From the cell containing the given text, extract its center point as (X, Y) coordinate. 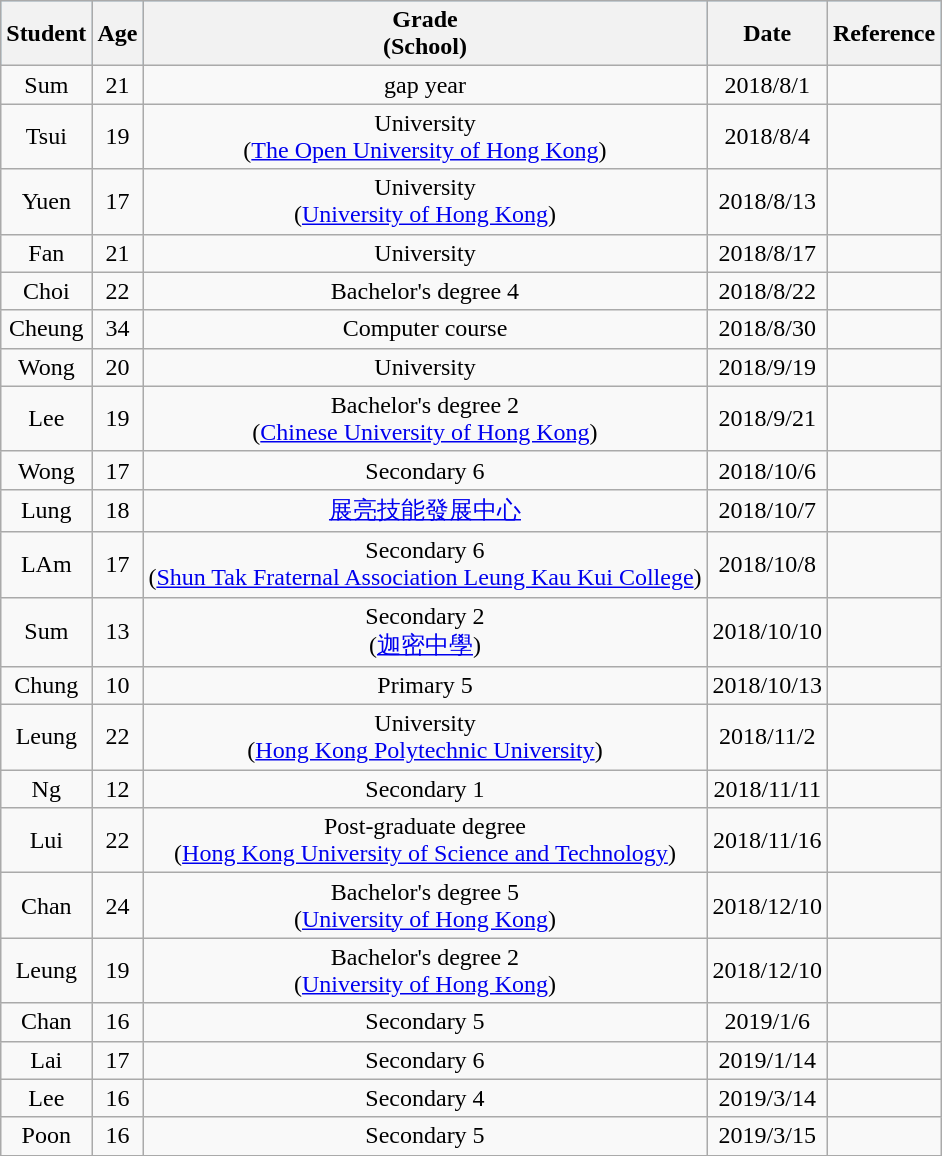
2018/8/17 (767, 253)
Primary 5 (425, 686)
34 (118, 329)
2018/8/30 (767, 329)
Bachelor's degree 5 (University of Hong Kong) (425, 906)
2018/10/8 (767, 564)
University (University of Hong Kong) (425, 202)
2018/10/6 (767, 470)
2019/3/14 (767, 1098)
10 (118, 686)
2018/8/13 (767, 202)
2018/10/7 (767, 510)
Lai (46, 1060)
2018/9/21 (767, 418)
LAm (46, 564)
2018/10/13 (767, 686)
2019/1/14 (767, 1060)
Cheung (46, 329)
2018/8/22 (767, 291)
Age (118, 34)
2019/3/15 (767, 1136)
2018/10/10 (767, 632)
Secondary 1 (425, 789)
Yuen (46, 202)
Choi (46, 291)
Date (767, 34)
2018/11/11 (767, 789)
University (The Open University of Hong Kong) (425, 136)
gap year (425, 85)
Reference (884, 34)
Student (46, 34)
Secondary 6 (Shun Tak Fraternal Association Leung Kau Kui College) (425, 564)
2018/11/16 (767, 840)
Chung (46, 686)
Grade (School) (425, 34)
Post-graduate degree (Hong Kong University of Science and Technology) (425, 840)
2018/8/4 (767, 136)
Secondary 2 (迦密中學) (425, 632)
13 (118, 632)
University (Hong Kong Polytechnic University) (425, 738)
Lui (46, 840)
Bachelor's degree 2 (University of Hong Kong) (425, 970)
展亮技能發展中心 (425, 510)
18 (118, 510)
Tsui (46, 136)
Fan (46, 253)
Computer course (425, 329)
Ng (46, 789)
Secondary 4 (425, 1098)
Poon (46, 1136)
2018/9/19 (767, 367)
12 (118, 789)
20 (118, 367)
24 (118, 906)
Bachelor's degree 4 (425, 291)
Bachelor's degree 2 (Chinese University of Hong Kong) (425, 418)
Lung (46, 510)
2019/1/6 (767, 1022)
2018/11/2 (767, 738)
2018/8/1 (767, 85)
